Search for the cell housing the specified text and yield its (X, Y) center coordinate. 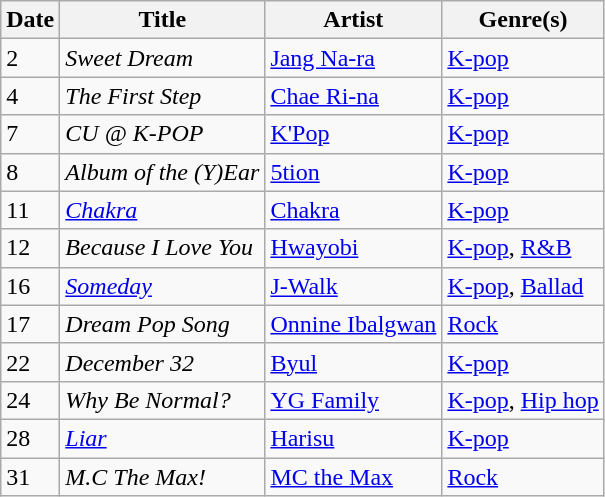
YG Family (354, 400)
Byul (354, 362)
Date (30, 20)
J-Walk (354, 286)
12 (30, 248)
Jang Na-ra (354, 58)
Sweet Dream (162, 58)
Liar (162, 438)
M.C The Max! (162, 477)
Chae Ri-na (354, 96)
Why Be Normal? (162, 400)
CU @ K-POP (162, 134)
K-pop, Ballad (523, 286)
Title (162, 20)
Someday (162, 286)
2 (30, 58)
K-pop, Hip hop (523, 400)
16 (30, 286)
17 (30, 324)
4 (30, 96)
Harisu (354, 438)
22 (30, 362)
Album of the (Y)Ear (162, 172)
December 32 (162, 362)
The First Step (162, 96)
5tion (354, 172)
28 (30, 438)
K-pop, R&B (523, 248)
11 (30, 210)
Dream Pop Song (162, 324)
MC the Max (354, 477)
K'Pop (354, 134)
24 (30, 400)
Genre(s) (523, 20)
7 (30, 134)
Hwayobi (354, 248)
Because I Love You (162, 248)
31 (30, 477)
8 (30, 172)
Artist (354, 20)
Onnine Ibalgwan (354, 324)
